Search for the cell housing the specified text and yield its [x, y] center coordinate. 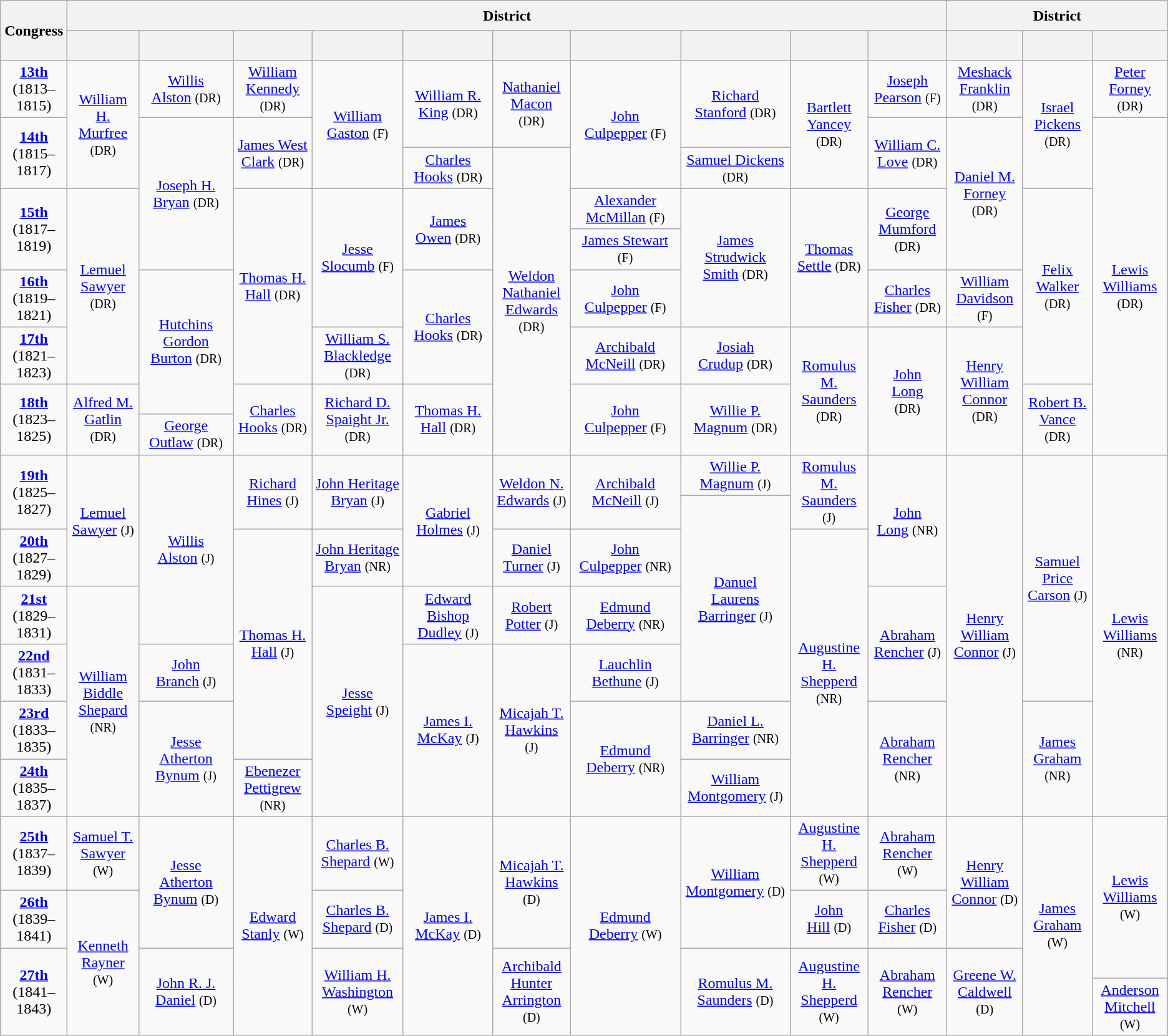
William S.Blackledge (DR) [358, 356]
DanuelLaurensBarringer (J) [736, 598]
James I.McKay (J) [448, 730]
27th(1841–1843) [34, 992]
WillisAlston (DR) [186, 89]
Samuel T.Sawyer (W) [104, 853]
ArchibaldHunterArrington (D) [532, 992]
16th(1819–1821) [34, 298]
26th(1839–1841) [34, 919]
Richard D.Spaight Jr. (DR) [358, 419]
JohnLong (NR) [907, 520]
ArchibaldMcNeill (J) [625, 491]
EbenezerPettigrew (NR) [273, 787]
JesseAthertonBynum (J) [186, 758]
24th(1835–1837) [34, 787]
DanielTurner (J) [532, 558]
Romulus M.Saunders(DR) [829, 390]
William H.Washington (W) [358, 992]
James Stewart (F) [625, 249]
LemuelSawyer (J) [104, 520]
Willie P.Magnum (DR) [736, 419]
WilliamMontgomery (J) [736, 787]
RobertPotter (J) [532, 615]
JosephPearson (F) [907, 89]
Charles Hooks (DR) [448, 168]
21st(1829–1831) [34, 615]
Thomas H.Hall (J) [273, 644]
18th(1823–1825) [34, 419]
JohnCulpepper (NR) [625, 558]
Romulus M.Saunders (D) [736, 992]
WilliamGaston (F) [358, 125]
James I.McKay (D) [448, 926]
JesseSpeight (J) [358, 701]
EdwardStanly (W) [273, 926]
William R.King (DR) [448, 104]
RichardStanford (DR) [736, 104]
HutchinsGordonBurton (DR) [186, 342]
JamesGraham (NR) [1058, 758]
Augustine H.Shepperd(NR) [829, 672]
Romulus M.Saunders (J) [829, 491]
Alexander McMillan (F) [625, 208]
RichardHines (J) [273, 491]
Willie P. Magnum (J) [736, 475]
15th(1817–1819) [34, 229]
CharlesFisher (DR) [907, 298]
JamesStrudwickSmith (DR) [736, 258]
Joseph H.Bryan (DR) [186, 193]
14th(1815–1817) [34, 153]
ArchibaldMcNeill (DR) [625, 356]
WilliamDavidson (F) [985, 298]
Weldon N.Edwards (J) [532, 491]
AndersonMitchell (W) [1130, 1007]
IsraelPickens (DR) [1058, 125]
Samuel Dickens (DR) [736, 168]
William C.Love (DR) [907, 153]
Charles B.Shepard (W) [358, 853]
GeorgeMumford (DR) [907, 229]
HenryWilliamConnor(DR) [985, 390]
Charles B.Shepard (D) [358, 919]
JamesOwen (DR) [448, 229]
Micajah T.Hawkins (J) [532, 730]
John HeritageBryan (NR) [358, 558]
BartlettYancey (DR) [829, 125]
19th(1825–1827) [34, 491]
JohnHill (D) [829, 919]
LemuelSawyer (DR) [104, 286]
NathanielMacon (DR) [532, 104]
FelixWalker (DR) [1058, 286]
JosiahCrudup (DR) [736, 356]
JohnBranch (J) [186, 672]
MeshackFranklin (DR) [985, 89]
23rd(1833–1835) [34, 730]
John R. J.Daniel (D) [186, 992]
Robert B.Vance (DR) [1058, 419]
AbrahamRencher (NR) [907, 758]
EdmundDeberry (W) [625, 926]
William H.Murfree (DR) [104, 125]
WilliamMontgomery (D) [736, 882]
Alfred M.Gatlin (DR) [104, 419]
22nd(1831–1833) [34, 672]
JesseSlocumb (F) [358, 258]
GabrielHolmes (J) [448, 520]
WilliamKennedy (DR) [273, 89]
ThomasSettle (DR) [829, 258]
LauchlinBethune (J) [625, 672]
John HeritageBryan (J) [358, 491]
LewisWilliams(DR) [1130, 286]
JamesGraham (W) [1058, 926]
17th(1821–1823) [34, 356]
Daniel L.Barringer (NR) [736, 730]
WeldonNathanielEdwards(DR) [532, 301]
HenryWilliamConnor (D) [985, 882]
AbrahamRencher (J) [907, 644]
SamuelPriceCarson (J) [1058, 578]
WillisAlston (J) [186, 549]
JesseAthertonBynum (D) [186, 882]
Cong­ress [34, 31]
WilliamBiddleShepard(NR) [104, 701]
George Outlaw (DR) [186, 434]
HenryWilliamConnor (J) [985, 635]
CharlesFisher (D) [907, 919]
JohnLong(DR) [907, 390]
James WestClark (DR) [273, 153]
KennethRayner (W) [104, 963]
Daniel M.Forney (DR) [985, 193]
Greene W.Caldwell (D) [985, 992]
LewisWilliams(NR) [1130, 635]
PeterForney (DR) [1130, 89]
25th(1837–1839) [34, 853]
20th(1827–1829) [34, 558]
13th(1813–1815) [34, 89]
LewisWilliams (W) [1130, 897]
Edward BishopDudley (J) [448, 615]
Micajah T.Hawkins (D) [532, 882]
